Extract the [X, Y] coordinate from the center of the cell holding the provided text.  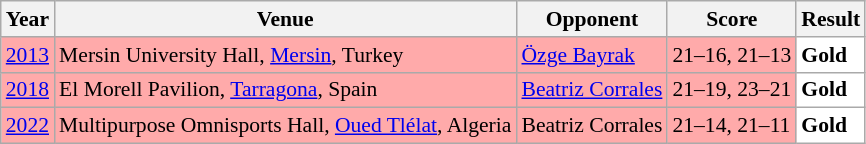
Venue [285, 19]
2022 [28, 126]
21–14, 21–11 [732, 126]
2018 [28, 90]
Result [830, 19]
Opponent [592, 19]
Özge Bayrak [592, 55]
Multipurpose Omnisports Hall, Oued Tlélat, Algeria [285, 126]
Mersin University Hall, Mersin, Turkey [285, 55]
Score [732, 19]
2013 [28, 55]
Year [28, 19]
El Morell Pavilion, Tarragona, Spain [285, 90]
21–19, 23–21 [732, 90]
21–16, 21–13 [732, 55]
